Extract the [X, Y] coordinate from the center of the cell holding the provided text.  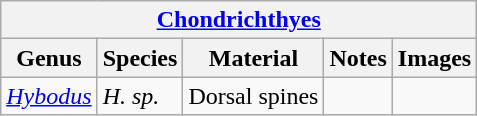
Notes [358, 58]
Genus [49, 58]
Hybodus [49, 96]
Images [434, 58]
Species [140, 58]
Material [254, 58]
H. sp. [140, 96]
Chondrichthyes [239, 20]
Dorsal spines [254, 96]
